Extract the (x, y) coordinate from the center of the cell holding the provided text.  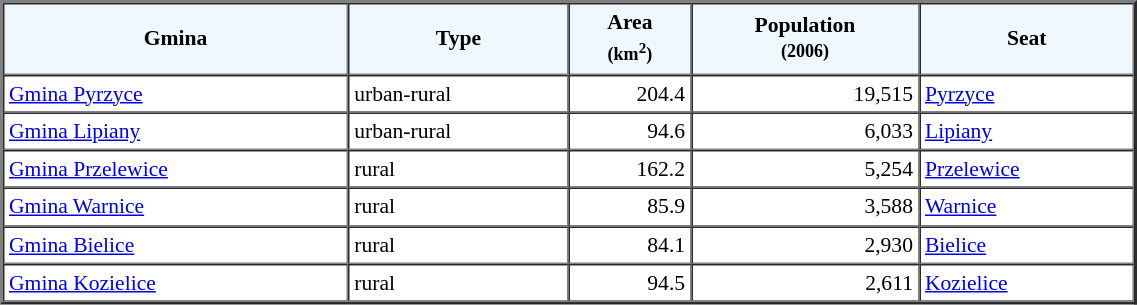
204.4 (630, 93)
2,930 (805, 245)
Lipiany (1027, 131)
6,033 (805, 131)
85.9 (630, 207)
94.6 (630, 131)
Pyrzyce (1027, 93)
Gmina Pyrzyce (176, 93)
Warnice (1027, 207)
Gmina Kozielice (176, 283)
Przelewice (1027, 169)
2,611 (805, 283)
19,515 (805, 93)
3,588 (805, 207)
94.5 (630, 283)
84.1 (630, 245)
Kozielice (1027, 283)
Gmina Przelewice (176, 169)
Gmina (176, 38)
5,254 (805, 169)
162.2 (630, 169)
Area(km2) (630, 38)
Seat (1027, 38)
Population(2006) (805, 38)
Bielice (1027, 245)
Type (458, 38)
Gmina Lipiany (176, 131)
Gmina Bielice (176, 245)
Gmina Warnice (176, 207)
